Output the [X, Y] coordinate of the center of the cell containing the given text.  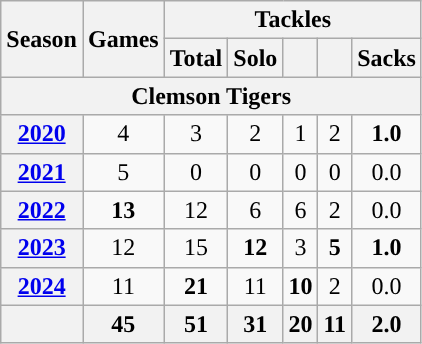
Clemson Tigers [212, 96]
20 [300, 324]
Total [196, 58]
13 [123, 210]
Tackles [292, 20]
Sacks [387, 58]
Solo [256, 58]
2024 [42, 286]
2020 [42, 134]
4 [123, 134]
10 [300, 286]
2023 [42, 248]
Season [42, 39]
2022 [42, 210]
45 [123, 324]
Games [123, 39]
51 [196, 324]
15 [196, 248]
21 [196, 286]
1 [300, 134]
31 [256, 324]
2.0 [387, 324]
2021 [42, 172]
